For the text-containing cell, return its midpoint in (x, y) coordinate format. 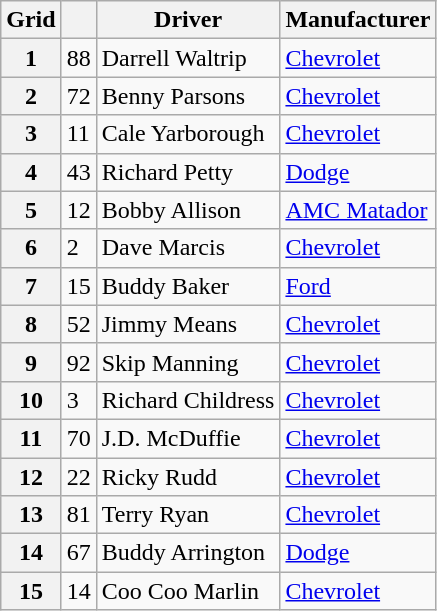
Driver (188, 20)
Terry Ryan (188, 515)
Skip Manning (188, 362)
Buddy Baker (188, 286)
43 (78, 172)
Darrell Waltrip (188, 58)
4 (31, 172)
6 (31, 248)
Richard Childress (188, 400)
Richard Petty (188, 172)
1 (31, 58)
J.D. McDuffie (188, 438)
81 (78, 515)
Grid (31, 20)
Ford (358, 286)
Buddy Arrington (188, 553)
Dave Marcis (188, 248)
5 (31, 210)
67 (78, 553)
88 (78, 58)
9 (31, 362)
52 (78, 324)
13 (31, 515)
7 (31, 286)
10 (31, 400)
Coo Coo Marlin (188, 591)
Benny Parsons (188, 96)
Jimmy Means (188, 324)
92 (78, 362)
AMC Matador (358, 210)
70 (78, 438)
Manufacturer (358, 20)
Cale Yarborough (188, 134)
Bobby Allison (188, 210)
8 (31, 324)
Ricky Rudd (188, 477)
72 (78, 96)
22 (78, 477)
